Return the (X, Y) coordinate for the center point of the cell that contains the specified text.  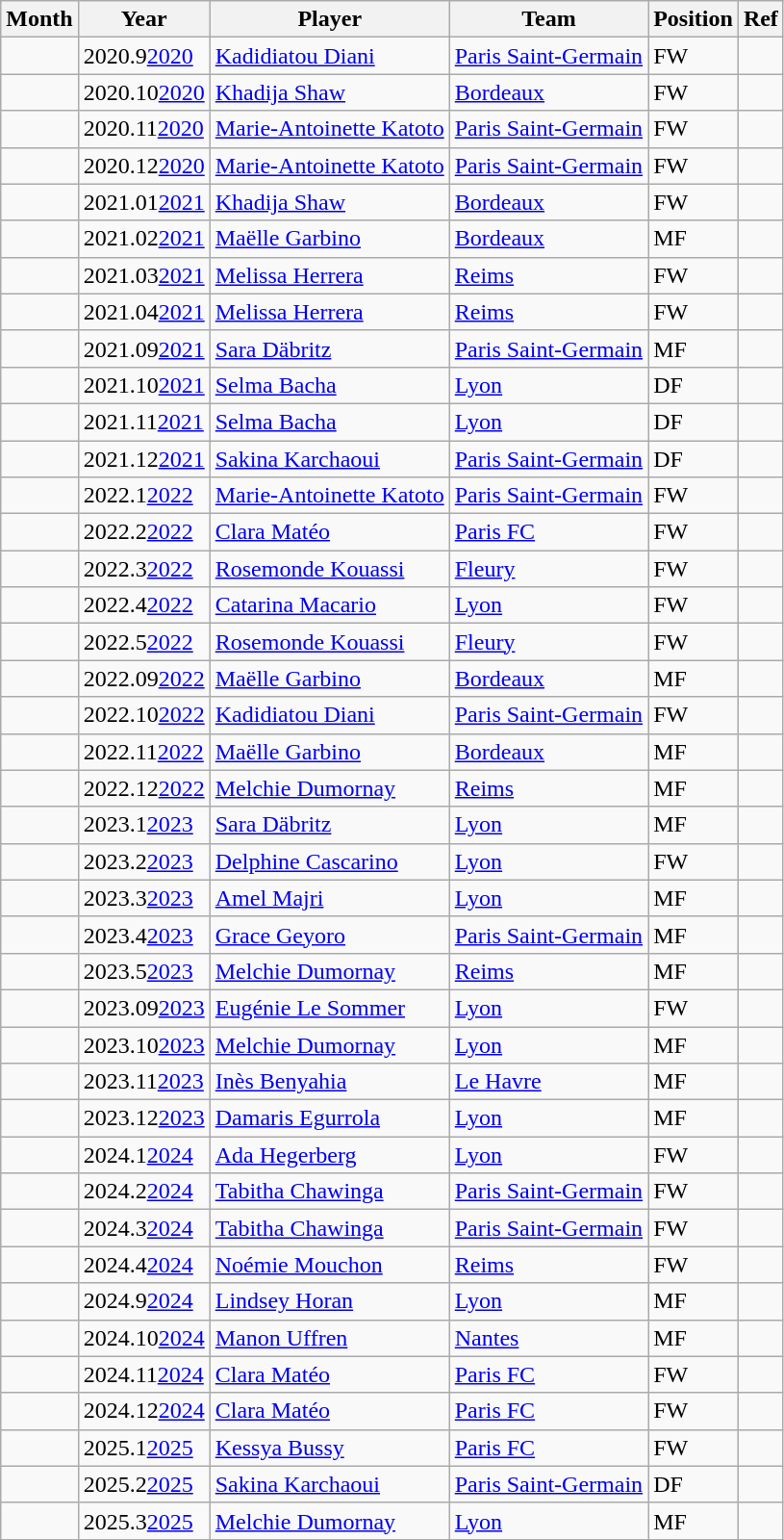
Kessya Bussy (329, 1448)
2021.022021 (144, 239)
Team (548, 19)
2021.102021 (144, 385)
2022.32022 (144, 569)
Amel Majri (329, 898)
2024.122024 (144, 1411)
2024.42024 (144, 1265)
2024.102024 (144, 1338)
2025.32025 (144, 1521)
2021.042021 (144, 312)
2025.12025 (144, 1448)
2023.112023 (144, 1082)
Manon Uffren (329, 1338)
2024.92024 (144, 1301)
2023.122023 (144, 1118)
Ada Hegerberg (329, 1155)
2024.22024 (144, 1192)
2021.092021 (144, 348)
2025.22025 (144, 1484)
2024.12024 (144, 1155)
Lindsey Horan (329, 1301)
2020.112020 (144, 129)
2022.112022 (144, 752)
2021.112021 (144, 422)
2023.12023 (144, 825)
Inès Benyahia (329, 1082)
2021.032021 (144, 275)
Month (39, 19)
Ref (760, 19)
2022.22022 (144, 532)
2023.22023 (144, 861)
2022.12022 (144, 496)
2020.92020 (144, 56)
Year (144, 19)
2024.32024 (144, 1228)
2022.42022 (144, 605)
2024.112024 (144, 1374)
2021.012021 (144, 202)
Eugénie Le Sommer (329, 1008)
Position (694, 19)
Catarina Macario (329, 605)
2023.102023 (144, 1044)
2020.122020 (144, 166)
Player (329, 19)
Delphine Cascarino (329, 861)
2023.42023 (144, 935)
2021.122021 (144, 459)
2022.52022 (144, 642)
2023.52023 (144, 971)
Grace Geyoro (329, 935)
Nantes (548, 1338)
Le Havre (548, 1082)
2022.092022 (144, 679)
2023.092023 (144, 1008)
2023.32023 (144, 898)
Damaris Egurrola (329, 1118)
2022.102022 (144, 715)
2020.102020 (144, 92)
2022.122022 (144, 788)
Noémie Mouchon (329, 1265)
